Capture the cell that displays the provided text and extract its [X, Y] central coordinate. 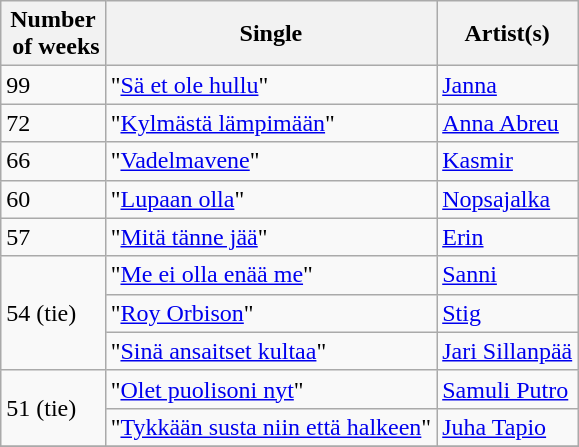
Nopsajalka [508, 199]
51 (tie) [53, 408]
"Sä et ole hullu" [271, 85]
Samuli Putro [508, 389]
Juha Tapio [508, 427]
"Olet puolisoni nyt" [271, 389]
57 [53, 237]
Kasmir [508, 161]
"Sinä ansaitset kultaa" [271, 351]
"Lupaan olla" [271, 199]
Number of weeks [53, 34]
72 [53, 123]
Janna [508, 85]
"Me ei olla enää me" [271, 275]
Jari Sillanpää [508, 351]
Anna Abreu [508, 123]
Erin [508, 237]
Artist(s) [508, 34]
"Mitä tänne jää" [271, 237]
66 [53, 161]
"Tykkään susta niin että halkeen" [271, 427]
60 [53, 199]
Single [271, 34]
"Kylmästä lämpimään" [271, 123]
Stig [508, 313]
"Vadelmavene" [271, 161]
Sanni [508, 275]
"Roy Orbison" [271, 313]
99 [53, 85]
54 (tie) [53, 313]
